Output the [X, Y] coordinate of the center of the cell containing the given text.  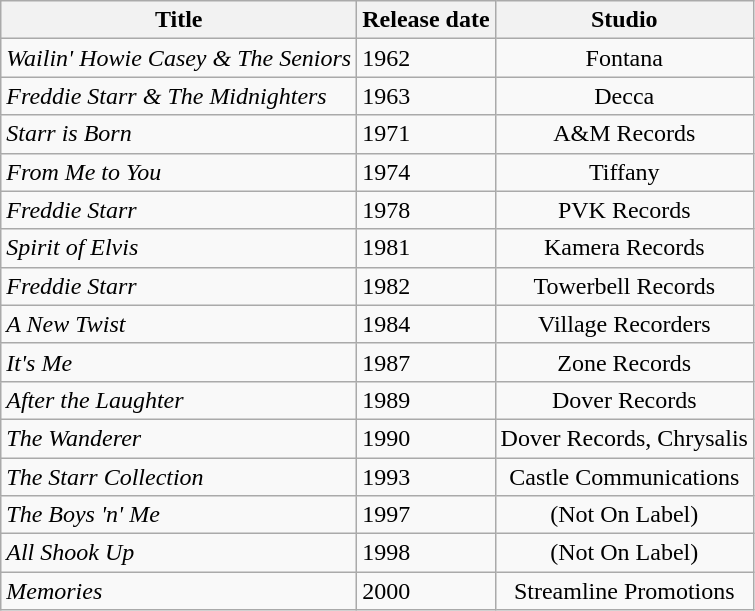
Starr is Born [179, 134]
Dover Records [624, 400]
Studio [624, 20]
Dover Records, Chrysalis [624, 438]
1982 [426, 286]
Kamera Records [624, 248]
1981 [426, 248]
1962 [426, 58]
PVK Records [624, 210]
Memories [179, 591]
1990 [426, 438]
Wailin' Howie Casey & The Seniors [179, 58]
1998 [426, 553]
Fontana [624, 58]
1963 [426, 96]
Village Recorders [624, 324]
Zone Records [624, 362]
Towerbell Records [624, 286]
1997 [426, 515]
1971 [426, 134]
Tiffany [624, 172]
The Boys 'n' Me [179, 515]
It's Me [179, 362]
Streamline Promotions [624, 591]
Spirit of Elvis [179, 248]
1987 [426, 362]
Castle Communications [624, 477]
1984 [426, 324]
Decca [624, 96]
A New Twist [179, 324]
Title [179, 20]
All Shook Up [179, 553]
The Starr Collection [179, 477]
Freddie Starr & The Midnighters [179, 96]
The Wanderer [179, 438]
After the Laughter [179, 400]
1978 [426, 210]
Release date [426, 20]
A&M Records [624, 134]
From Me to You [179, 172]
1993 [426, 477]
2000 [426, 591]
1989 [426, 400]
1974 [426, 172]
